Identify which cell holds the provided text, then report its [x, y] central coordinate. 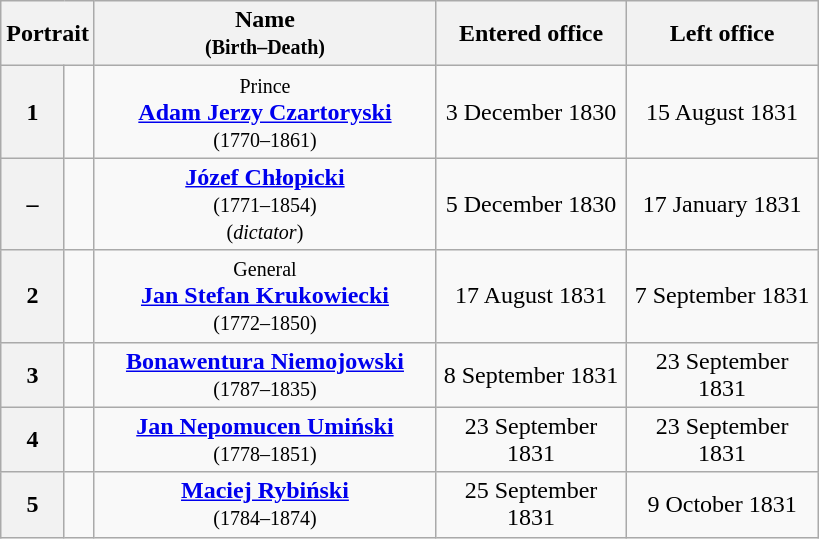
PrinceAdam Jerzy Czartoryski(1770–1861) [264, 112]
Maciej Rybiński(1784–1874) [264, 504]
Portrait [48, 34]
GeneralJan Stefan Krukowiecki(1772–1850) [264, 296]
5 [32, 504]
Jan Nepomucen Umiński(1778–1851) [264, 440]
– [32, 204]
Józef Chłopicki(1771–1854)(dictator) [264, 204]
7 September 1831 [722, 296]
Name(Birth–Death) [264, 34]
8 September 1831 [530, 374]
Left office [722, 34]
25 September 1831 [530, 504]
5 December 1830 [530, 204]
Entered office [530, 34]
3 [32, 374]
3 December 1830 [530, 112]
15 August 1831 [722, 112]
4 [32, 440]
Bonawentura Niemojowski(1787–1835) [264, 374]
17 January 1831 [722, 204]
1 [32, 112]
17 August 1831 [530, 296]
2 [32, 296]
9 October 1831 [722, 504]
